Detect which cell encompasses the target text, then output its (x, y) center coordinate. 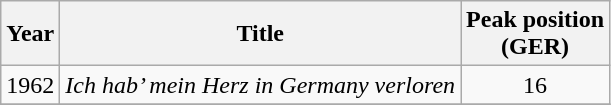
Year (30, 34)
1962 (30, 85)
Ich hab’ mein Herz in Germany verloren (260, 85)
Peak position(GER) (536, 34)
Title (260, 34)
16 (536, 85)
